Scan for the cell matching the given text and deliver its (x, y) coordinate at center. 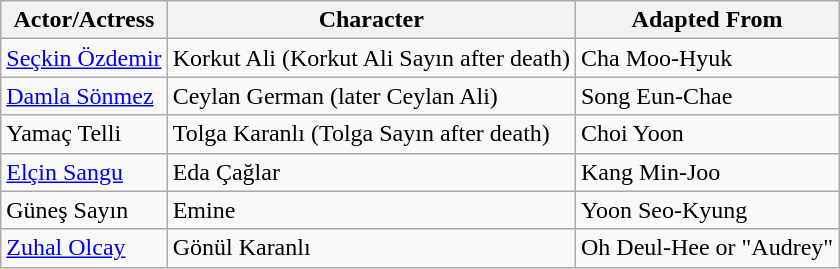
Eda Çağlar (371, 172)
Damla Sönmez (84, 96)
Choi Yoon (706, 134)
Song Eun-Chae (706, 96)
Gönül Karanlı (371, 248)
Elçin Sangu (84, 172)
Korkut Ali (Korkut Ali Sayın after death) (371, 58)
Kang Min-Joo (706, 172)
Oh Deul-Hee or "Audrey" (706, 248)
Cha Moo-Hyuk (706, 58)
Zuhal Olcay (84, 248)
Yoon Seo-Kyung (706, 210)
Ceylan German (later Ceylan Ali) (371, 96)
Character (371, 20)
Adapted From (706, 20)
Yamaç Telli (84, 134)
Actor/Actress (84, 20)
Tolga Karanlı (Tolga Sayın after death) (371, 134)
Seçkin Özdemir (84, 58)
Emine (371, 210)
Güneş Sayın (84, 210)
